For the text-containing cell, return its midpoint in (X, Y) coordinate format. 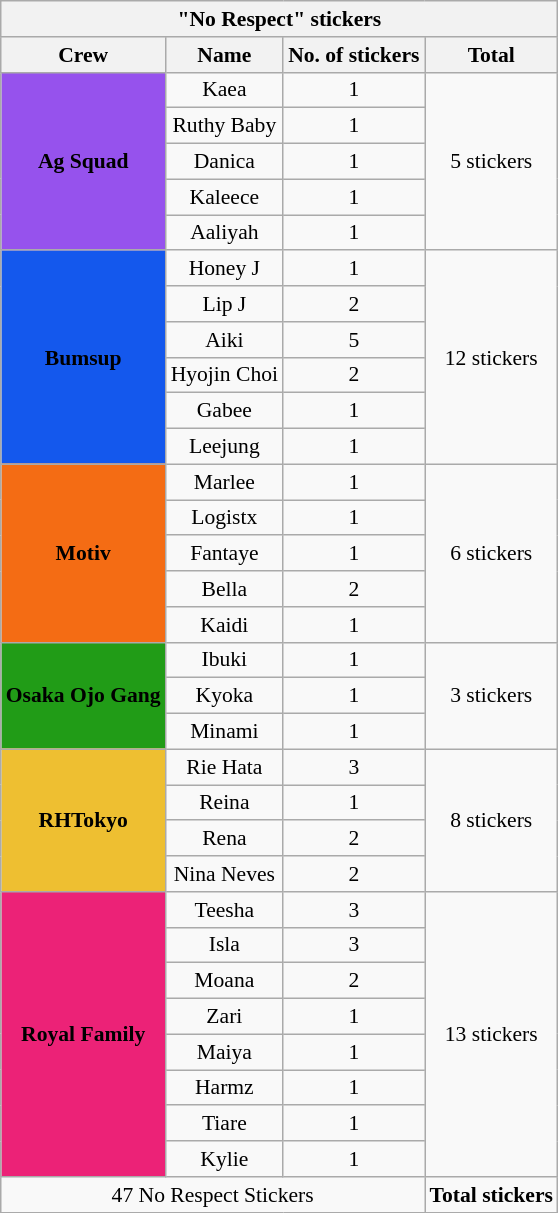
Crew (84, 55)
Maiya (224, 1052)
Kaleece (224, 197)
8 stickers (490, 820)
Osaka Ojo Gang (84, 696)
Nina Neves (224, 874)
Motiv (84, 553)
Bumsup (84, 358)
Bella (224, 589)
Zari (224, 1017)
6 stickers (490, 553)
Moana (224, 981)
Rie Hata (224, 767)
Royal Family (84, 1034)
47 No Respect Stickers (213, 1195)
Total stickers (490, 1195)
Logistx (224, 518)
3 stickers (490, 696)
Kaidi (224, 625)
Aaliyah (224, 233)
Reina (224, 803)
Leejung (224, 447)
Hyojin Choi (224, 375)
Rena (224, 839)
Danica (224, 162)
"No Respect" stickers (280, 19)
Honey J (224, 269)
Ruthy Baby (224, 126)
13 stickers (490, 1034)
Ibuki (224, 660)
5 stickers (490, 161)
Name (224, 55)
Lip J (224, 304)
Fantaye (224, 554)
Minami (224, 732)
Teesha (224, 910)
Isla (224, 945)
Gabee (224, 411)
Kylie (224, 1159)
Ag Squad (84, 161)
Kyoka (224, 696)
No. of stickers (354, 55)
Harmz (224, 1088)
RHTokyo (84, 820)
Tiare (224, 1124)
Total (490, 55)
Marlee (224, 482)
Kaea (224, 90)
Aiki (224, 340)
5 (354, 340)
12 stickers (490, 358)
